Detect which cell encompasses the target text, then output its (X, Y) center coordinate. 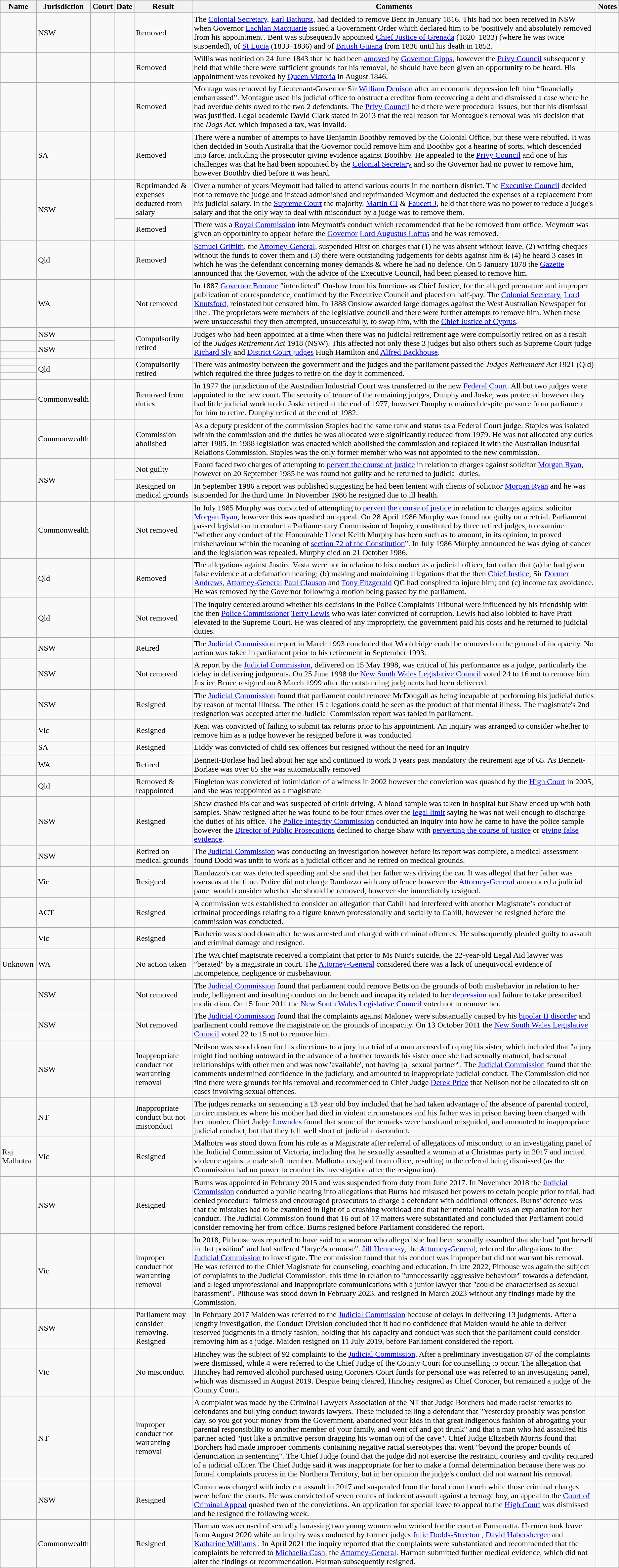
Not guilty (163, 469)
Name (19, 7)
Reprimanded & expenses deducted from salary (163, 199)
Removed & reappointed (163, 786)
Parliament may consider removing. Resigned (163, 1328)
Court (103, 7)
Raj Malhotra (19, 1156)
Unknown (19, 964)
Jurisdiction (63, 7)
No action taken (163, 964)
Comments (394, 7)
Retired on medical grounds (163, 856)
Removed from duties (163, 399)
Result (163, 7)
Resigned on medical grounds (163, 491)
Date (124, 7)
Inappropriate conduct not warranting removal (163, 1069)
Inappropriate conduct but not misconduct (163, 1117)
Liddy was convicted of child sex offences but resigned without the need for an inquiry (394, 747)
ACT (63, 912)
Commission abolished (163, 439)
No misconduct (163, 1372)
Notes (607, 7)
